Detect which cell encompasses the target text, then output its (X, Y) center coordinate. 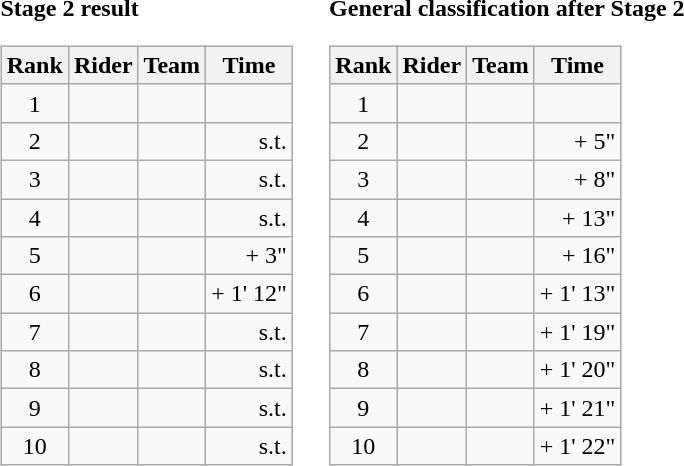
+ 5" (578, 141)
+ 1' 12" (250, 294)
+ 1' 22" (578, 446)
+ 8" (578, 179)
+ 1' 13" (578, 294)
+ 16" (578, 256)
+ 13" (578, 217)
+ 3" (250, 256)
+ 1' 19" (578, 332)
+ 1' 21" (578, 408)
+ 1' 20" (578, 370)
